Pinpoint the cell where the given text exists, returning its [X, Y] midpoint coordinate. 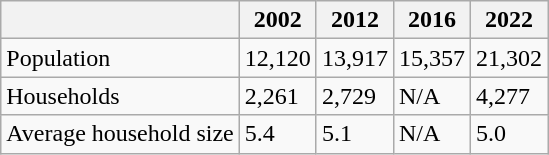
5.4 [278, 134]
4,277 [508, 96]
Population [120, 58]
Average household size [120, 134]
2002 [278, 20]
15,357 [432, 58]
2022 [508, 20]
2,729 [354, 96]
13,917 [354, 58]
2016 [432, 20]
21,302 [508, 58]
2012 [354, 20]
12,120 [278, 58]
5.0 [508, 134]
Households [120, 96]
2,261 [278, 96]
5.1 [354, 134]
